Scan for the cell matching the given text and deliver its (X, Y) coordinate at center. 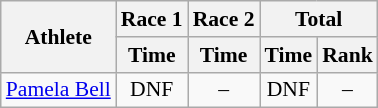
Race 1 (152, 19)
Total (319, 19)
Rank (348, 55)
Athlete (58, 36)
Race 2 (224, 19)
Pamela Bell (58, 90)
